Determine the (X, Y) coordinate at the center of the cell enclosing the given text.  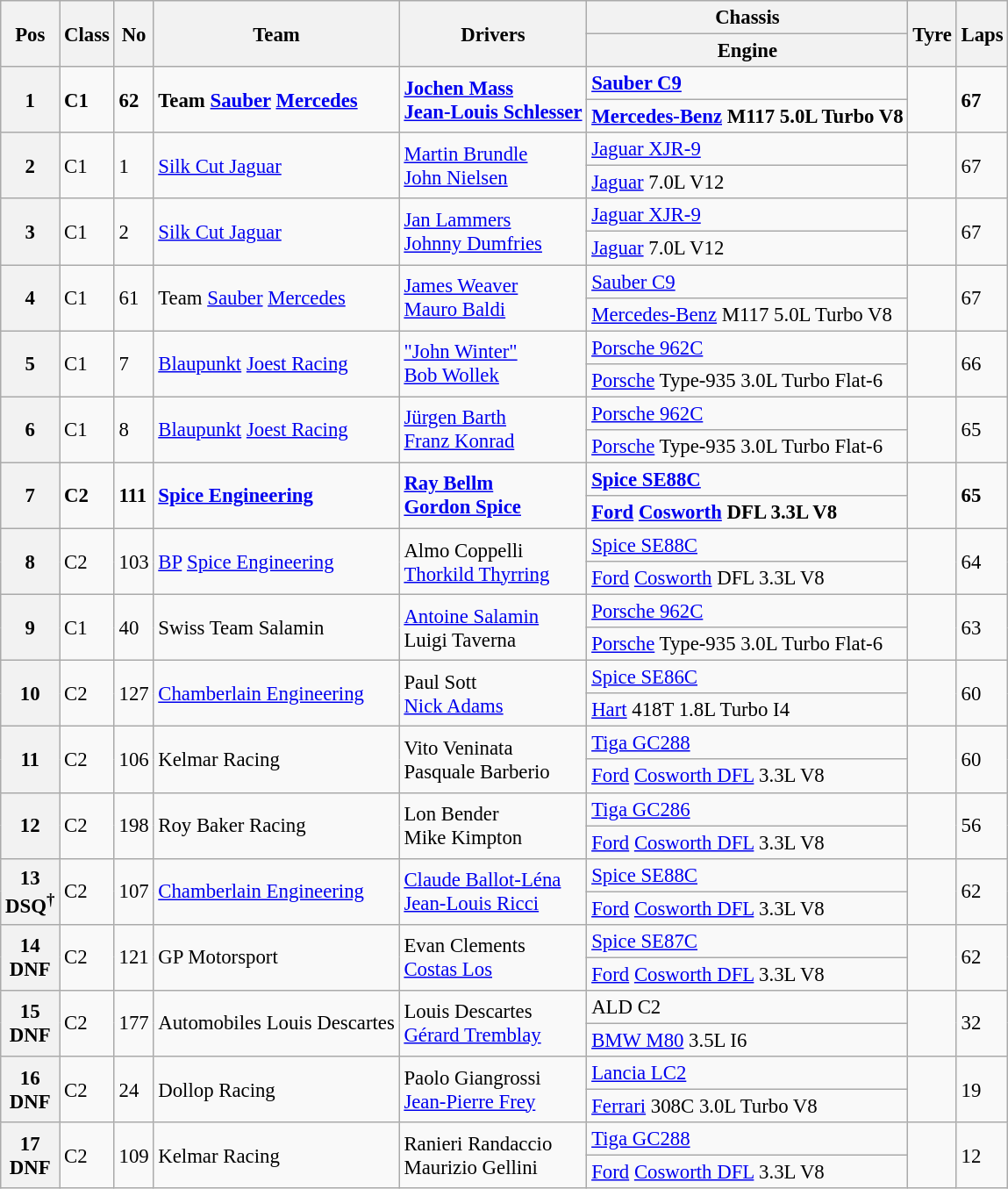
Spice Engineering (276, 495)
32 (983, 1023)
127 (133, 693)
9 (30, 628)
107 (133, 892)
Laps (983, 33)
Tiga GC286 (747, 809)
5 (30, 363)
Spice SE87C (747, 942)
Team (276, 33)
No (133, 33)
James Weaver Mauro Baldi (493, 298)
Lon Bender Mike Kimpton (493, 825)
Hart 418T 1.8L Turbo I4 (747, 710)
Roy Baker Racing (276, 825)
106 (133, 760)
"John Winter" Bob Wollek (493, 363)
10 (30, 693)
GP Motorsport (276, 958)
Almo Coppelli Thorkild Thyrring (493, 562)
Evan Clements Costas Los (493, 958)
103 (133, 562)
40 (133, 628)
61 (133, 298)
Vito Veninata Pasquale Barberio (493, 760)
6 (30, 430)
Antoine Salamin Luigi Taverna (493, 628)
Claude Ballot-Léna Jean-Louis Ricci (493, 892)
Lancia LC2 (747, 1073)
Louis Descartes Gérard Tremblay (493, 1023)
Swiss Team Salamin (276, 628)
Spice SE86C (747, 677)
11 (30, 760)
63 (983, 628)
17DNF (30, 1155)
66 (983, 363)
24 (133, 1090)
121 (133, 958)
Class (88, 33)
Ray Bellm Gordon Spice (493, 495)
Paul Sott Nick Adams (493, 693)
Pos (30, 33)
Tyre (932, 33)
ALD C2 (747, 1007)
Jürgen Barth Franz Konrad (493, 430)
16DNF (30, 1090)
Martin Brundle John Nielsen (493, 165)
109 (133, 1155)
3 (30, 232)
BP Spice Engineering (276, 562)
14DNF (30, 958)
64 (983, 562)
198 (133, 825)
Dollop Racing (276, 1090)
Ferrari 308C 3.0L Turbo V8 (747, 1107)
Drivers (493, 33)
56 (983, 825)
177 (133, 1023)
Ranieri Randaccio Maurizio Gellini (493, 1155)
19 (983, 1090)
Automobiles Louis Descartes (276, 1023)
Jan Lammers Johnny Dumfries (493, 232)
Engine (747, 51)
111 (133, 495)
4 (30, 298)
Paolo Giangrossi Jean-Pierre Frey (493, 1090)
Jochen Mass Jean-Louis Schlesser (493, 100)
BMW M80 3.5L I6 (747, 1040)
15DNF (30, 1023)
Chassis (747, 18)
13DSQ† (30, 892)
